Scan for the cell matching the given text and deliver its (x, y) coordinate at center. 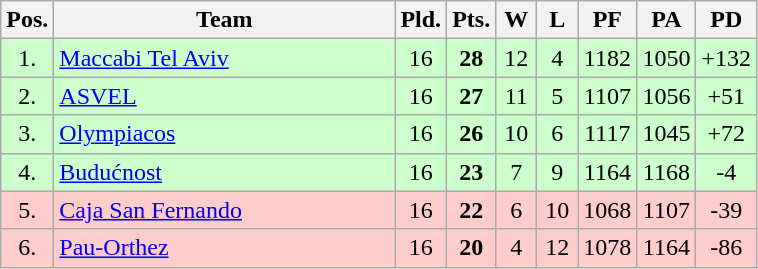
26 (472, 134)
-86 (726, 248)
23 (472, 172)
1068 (608, 210)
22 (472, 210)
PF (608, 20)
1182 (608, 58)
6. (28, 248)
9 (558, 172)
5. (28, 210)
+51 (726, 96)
1168 (666, 172)
-39 (726, 210)
2. (28, 96)
11 (516, 96)
PA (666, 20)
1. (28, 58)
Caja San Fernando (224, 210)
3. (28, 134)
Pld. (421, 20)
1117 (608, 134)
Maccabi Tel Aviv (224, 58)
Team (224, 20)
5 (558, 96)
+132 (726, 58)
Pau-Orthez (224, 248)
1078 (608, 248)
PD (726, 20)
1045 (666, 134)
+72 (726, 134)
7 (516, 172)
-4 (726, 172)
28 (472, 58)
27 (472, 96)
Pos. (28, 20)
L (558, 20)
ASVEL (224, 96)
Budućnost (224, 172)
1056 (666, 96)
Pts. (472, 20)
W (516, 20)
Olympiacos (224, 134)
20 (472, 248)
4. (28, 172)
1050 (666, 58)
